For the text-containing cell, return its midpoint in (x, y) coordinate format. 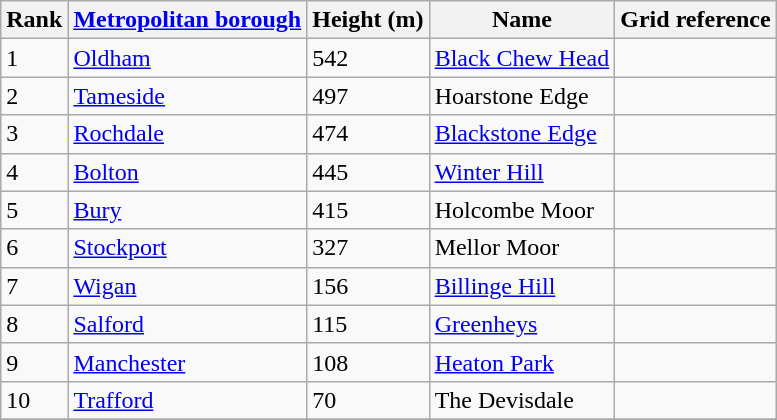
The Devisdale (522, 400)
Mellor Moor (522, 248)
3 (34, 134)
108 (368, 362)
Heaton Park (522, 362)
2 (34, 96)
70 (368, 400)
1 (34, 58)
Salford (188, 324)
474 (368, 134)
Tameside (188, 96)
Height (m) (368, 20)
Grid reference (696, 20)
Greenheys (522, 324)
Billinge Hill (522, 286)
Trafford (188, 400)
Oldham (188, 58)
Bolton (188, 172)
497 (368, 96)
Winter Hill (522, 172)
327 (368, 248)
542 (368, 58)
Stockport (188, 248)
445 (368, 172)
4 (34, 172)
10 (34, 400)
415 (368, 210)
Metropolitan borough (188, 20)
7 (34, 286)
Manchester (188, 362)
156 (368, 286)
6 (34, 248)
Rochdale (188, 134)
5 (34, 210)
Hoarstone Edge (522, 96)
Name (522, 20)
Rank (34, 20)
Holcombe Moor (522, 210)
8 (34, 324)
9 (34, 362)
Black Chew Head (522, 58)
Wigan (188, 286)
115 (368, 324)
Bury (188, 210)
Blackstone Edge (522, 134)
